Return [X, Y] of the center of cell containing provided text 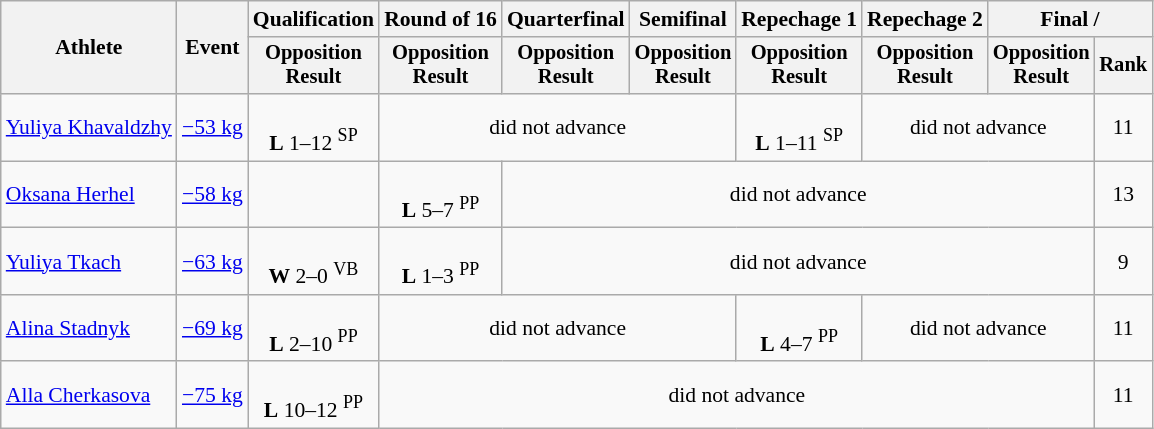
−53 kg [212, 128]
Rank [1123, 66]
L 5–7 PP [440, 194]
Repechage 2 [925, 19]
Alina Stadnyk [89, 328]
L 10–12 PP [314, 396]
Alla Cherkasova [89, 396]
Quarterfinal [566, 19]
Event [212, 48]
Final / [1070, 19]
−58 kg [212, 194]
−75 kg [212, 396]
L 1–12 SP [314, 128]
W 2–0 VB [314, 262]
9 [1123, 262]
Round of 16 [440, 19]
−69 kg [212, 328]
Yuliya Khavaldzhy [89, 128]
Athlete [89, 48]
−63 kg [212, 262]
Semifinal [684, 19]
L 1–3 PP [440, 262]
L 4–7 PP [799, 328]
Qualification [314, 19]
L 1–11 SP [799, 128]
Yuliya Tkach [89, 262]
13 [1123, 194]
Repechage 1 [799, 19]
L 2–10 PP [314, 328]
Oksana Herhel [89, 194]
